For the text-containing cell, return its midpoint in [x, y] coordinate format. 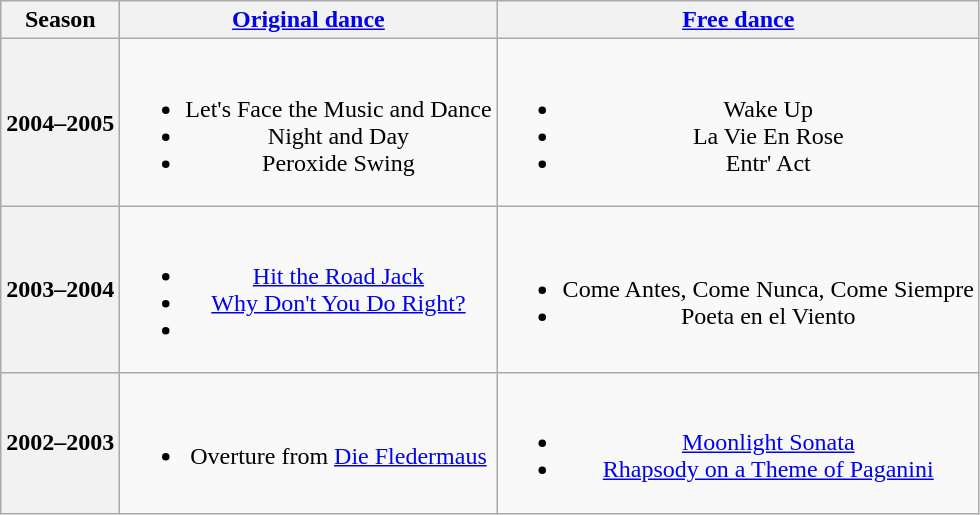
Moonlight Sonata Rhapsody on a Theme of Paganini [738, 443]
Overture from Die Fledermaus [308, 443]
Original dance [308, 20]
Come Antes, Come Nunca, Come Siempre Poeta en el Viento [738, 290]
Hit the Road Jack Why Don't You Do Right? [308, 290]
Season [60, 20]
Wake Up La Vie En Rose Entr' Act [738, 122]
2002–2003 [60, 443]
2004–2005 [60, 122]
2003–2004 [60, 290]
Let's Face the Music and Dance Night and Day Peroxide Swing [308, 122]
Free dance [738, 20]
